Extract the (x, y) coordinate from the center of the cell holding the provided text.  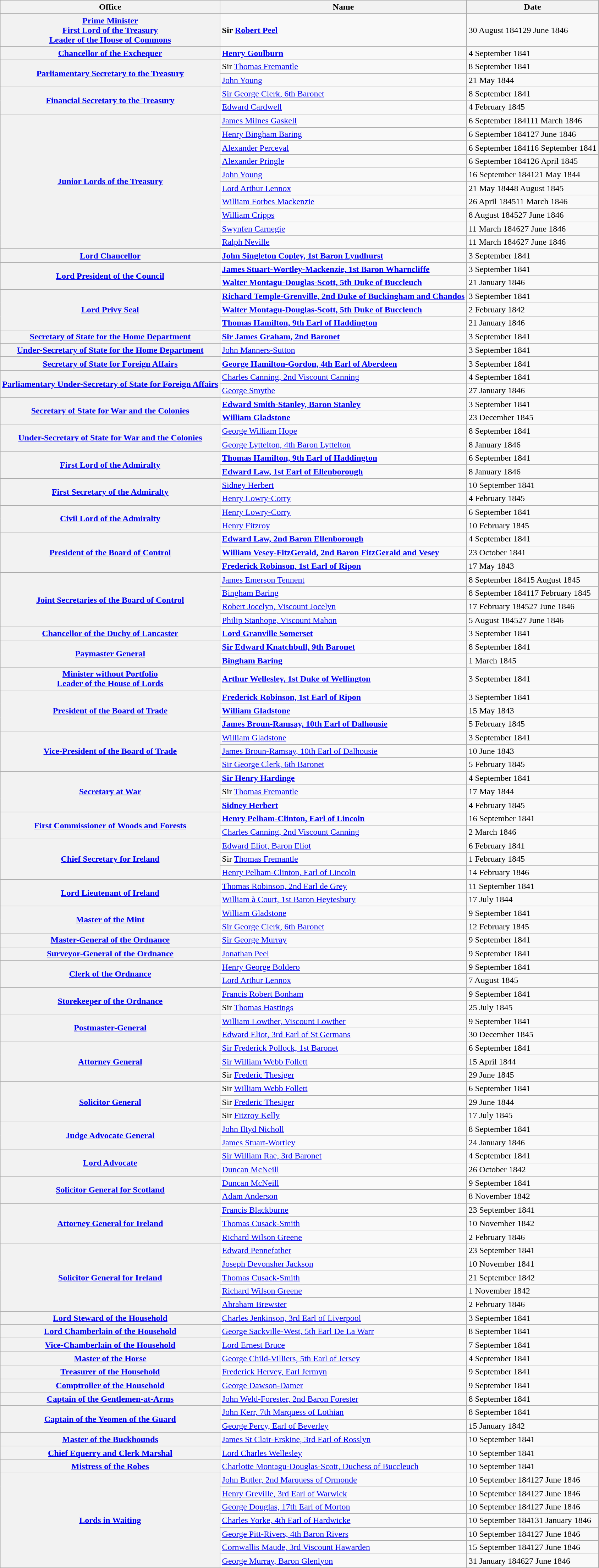
John Kerr, 7th Marquess of Lothian (344, 1412)
Financial Secretary to the Treasury (110, 100)
30 August 184129 June 1846 (532, 30)
17 February 184527 June 1846 (532, 606)
First Commissioner of Woods and Forests (110, 825)
15 September 184127 June 1846 (532, 1547)
15 April 1844 (532, 1061)
10 September 184131 January 1846 (532, 1520)
First Lord of the Admiralty (110, 465)
Vice-Chamberlain of the Household (110, 1345)
Edward Cardwell (344, 107)
George Dawson-Damer (344, 1385)
Master of the Buckhounds (110, 1439)
Lord Ernest Bruce (344, 1345)
23 December 1845 (532, 418)
Joint Secretaries of the Board of Control (110, 600)
29 June 1845 (532, 1075)
Paymaster General (110, 654)
Lord Granville Somerset (344, 634)
George Douglas, 17th Earl of Morton (344, 1507)
Parliamentary Under-Secretary of State for Foreign Affairs (110, 384)
6 September 184111 March 1846 (532, 121)
George Murray, Baron Glenlyon (344, 1561)
Judge Advocate General (110, 1136)
Lord Charles Wellesley (344, 1453)
John Butler, 2nd Marquess of Ormonde (344, 1480)
7 September 1841 (532, 1345)
Secretary of State for the Home Department (110, 337)
Sir William Rae, 3rd Baronet (344, 1156)
John Weld-Forester, 2nd Baron Forester (344, 1399)
Lord Steward of the Household (110, 1318)
1 March 1845 (532, 661)
Edward Pennefather (344, 1250)
11 September 1841 (532, 886)
Master of the Mint (110, 920)
Secretary at War (110, 791)
17 May 1843 (532, 566)
Edward Law, 2nd Baron Ellenborough (344, 539)
Civil Lord of the Admiralty (110, 519)
Alexander Pringle (344, 161)
Lord Advocate (110, 1163)
5 August 184527 June 1846 (532, 620)
Lord Chancellor (110, 256)
Henry George Boldero (344, 967)
Lord Lieutenant of Ireland (110, 893)
Joseph Devonsher Jackson (344, 1264)
Parliamentary Secretary to the Treasury (110, 73)
Robert Jocelyn, Viscount Jocelyn (344, 606)
Office (110, 7)
Comptroller of the Household (110, 1385)
Solicitor General for Ireland (110, 1277)
Junior Lords of the Treasury (110, 182)
George Percy, Earl of Beverley (344, 1426)
Captain of the Gentlemen-at-Arms (110, 1399)
Charles Jenkinson, 3rd Earl of Liverpool (344, 1318)
Thomas Robinson, 2nd Earl de Grey (344, 886)
Under-Secretary of State for the Home Department (110, 350)
Chief Secretary for Ireland (110, 859)
Secretary of State for Foreign Affairs (110, 363)
Charlotte Montagu-Douglas-Scott, Duchess of Buccleuch (344, 1466)
Chancellor of the Duchy of Lancaster (110, 634)
Abraham Brewster (344, 1305)
Sir Henry Hardinge (344, 778)
25 July 1845 (532, 1007)
Lord Chamberlain of the Household (110, 1331)
Storekeeper of the Ordnance (110, 1001)
Edward Law, 1st Earl of Ellenborough (344, 472)
16 September 1841 (532, 818)
William Lowther, Viscount Lowther (344, 1021)
James Stuart-Wortley (344, 1142)
Name (344, 7)
17 July 1844 (532, 900)
8 September 18415 August 1845 (532, 579)
2 February 1842 (532, 310)
William Vesey-FitzGerald, 2nd Baron FitzGerald and Vesey (344, 552)
27 January 1846 (532, 390)
Henry Greville, 3rd Earl of Warwick (344, 1493)
George Lyttelton, 4th Baron Lyttelton (344, 445)
10 February 1845 (532, 526)
John Manners-Sutton (344, 350)
8 September 184117 February 1845 (532, 593)
Sir Fitzroy Kelly (344, 1116)
31 January 184627 June 1846 (532, 1561)
Philip Stanhope, Viscount Mahon (344, 620)
8 August 184527 June 1846 (532, 215)
Captain of the Yeomen of the Guard (110, 1419)
Francis Robert Bonham (344, 994)
Treasurer of the Household (110, 1372)
George Pitt-Rivers, 4th Baron Rivers (344, 1534)
Alexander Perceval (344, 148)
Master of the Horse (110, 1358)
Sir Robert Peel (344, 30)
6 February 1841 (532, 846)
Attorney General (110, 1061)
George Smythe (344, 390)
Henry Goulburn (344, 53)
24 January 1846 (532, 1142)
First Secretary of the Admiralty (110, 492)
26 April 184511 March 1846 (532, 202)
Swynfen Carnegie (344, 229)
James Emerson Tennent (344, 579)
Vice-President of the Board of Trade (110, 751)
Date (532, 7)
16 September 184121 May 1844 (532, 174)
1 February 1845 (532, 859)
30 December 1845 (532, 1034)
29 June 1844 (532, 1102)
Chief Equerry and Clerk Marshal (110, 1453)
10 June 1843 (532, 751)
Postmaster-General (110, 1028)
Henry Bingham Baring (344, 134)
Sir Thomas Hastings (344, 1007)
Solicitor General (110, 1102)
George William Hope (344, 431)
Cornwallis Maude, 3rd Viscount Hawarden (344, 1547)
James Stuart-Wortley-Mackenzie, 1st Baron Wharncliffe (344, 269)
Edward Eliot, 3rd Earl of St Germans (344, 1034)
12 February 1845 (532, 927)
Lord Privy Seal (110, 310)
Sir Edward Knatchbull, 9th Baronet (344, 647)
21 May 1844 (532, 80)
7 August 1845 (532, 980)
Surveyor-General of the Ordnance (110, 953)
2 March 1846 (532, 832)
John Singleton Copley, 1st Baron Lyndhurst (344, 256)
Frederick Hervey, Earl Jermyn (344, 1372)
Richard Temple-Grenville, 2nd Duke of Buckingham and Chandos (344, 296)
President of the Board of Trade (110, 711)
8 November 1842 (532, 1196)
Mistress of the Robes (110, 1466)
James Milnes Gaskell (344, 121)
10 November 1842 (532, 1223)
15 May 1843 (532, 711)
John Iltyd Nicholl (344, 1129)
Edward Eliot, Baron Eliot (344, 846)
Secretary of State for War and the Colonies (110, 411)
George Child-Villiers, 5th Earl of Jersey (344, 1358)
6 September 184116 September 1841 (532, 148)
23 October 1841 (532, 552)
21 September 1842 (532, 1278)
10 November 1841 (532, 1264)
William Cripps (344, 215)
President of the Board of Control (110, 552)
George Hamilton-Gordon, 4th Earl of Aberdeen (344, 363)
6 September 184127 June 1846 (532, 134)
Sir James Graham, 2nd Baronet (344, 337)
Attorney General for Ireland (110, 1223)
George Sackville-West, 5th Earl De La Warr (344, 1331)
Edward Smith-Stanley, Baron Stanley (344, 404)
Sir George Murray (344, 940)
Lords in Waiting (110, 1520)
William Forbes Mackenzie (344, 202)
Master-General of the Ordnance (110, 940)
Ralph Neville (344, 242)
Prime Minister First Lord of the Treasury Leader of the House of Commons (110, 30)
Henry Fitzroy (344, 526)
15 January 1842 (532, 1426)
1 November 1842 (532, 1291)
26 October 1842 (532, 1169)
Minister without Portfolio Leader of the House of Lords (110, 679)
Under-Secretary of State for War and the Colonies (110, 438)
Charles Yorke, 4th Earl of Hardwicke (344, 1520)
Lord President of the Council (110, 276)
William à Court, 1st Baron Heytesbury (344, 900)
Jonathan Peel (344, 953)
Francis Blackburne (344, 1210)
17 July 1845 (532, 1116)
21 May 18448 August 1845 (532, 188)
14 February 1846 (532, 873)
6 September 184126 April 1845 (532, 161)
Solicitor General for Scotland (110, 1190)
James St Clair-Erskine, 3rd Earl of Rosslyn (344, 1439)
Chancellor of the Exchequer (110, 53)
Clerk of the Ordnance (110, 974)
Arthur Wellesley, 1st Duke of Wellington (344, 679)
Adam Anderson (344, 1196)
17 May 1844 (532, 791)
Sir Frederick Pollock, 1st Baronet (344, 1048)
